For the text-containing cell, return its midpoint in (X, Y) coordinate format. 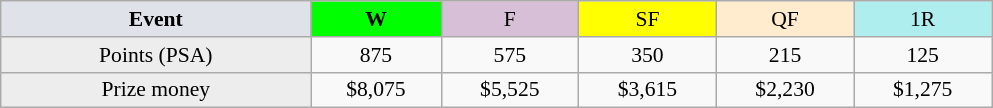
125 (923, 55)
875 (376, 55)
F (510, 19)
Points (PSA) (156, 55)
Event (156, 19)
SF (648, 19)
575 (510, 55)
$3,615 (648, 90)
$5,525 (510, 90)
$1,275 (923, 90)
Prize money (156, 90)
1R (923, 19)
215 (785, 55)
350 (648, 55)
W (376, 19)
$2,230 (785, 90)
QF (785, 19)
$8,075 (376, 90)
